Extract the [X, Y] coordinate from the center of the cell holding the provided text.  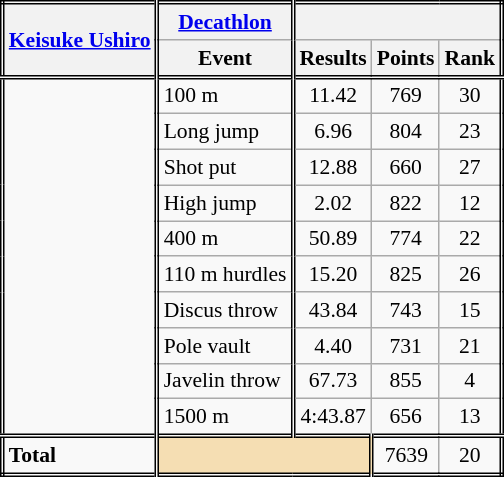
4 [470, 381]
100 m [225, 96]
Points [406, 58]
6.96 [332, 132]
4.40 [332, 346]
400 m [225, 239]
Long jump [225, 132]
769 [406, 96]
Total [80, 456]
Pole vault [225, 346]
855 [406, 381]
Shot put [225, 168]
731 [406, 346]
822 [406, 203]
Results [332, 58]
Javelin throw [225, 381]
Keisuke Ushiro [80, 40]
825 [406, 275]
21 [470, 346]
50.89 [332, 239]
12.88 [332, 168]
Decathlon [225, 22]
67.73 [332, 381]
2.02 [332, 203]
656 [406, 418]
27 [470, 168]
4:43.87 [332, 418]
804 [406, 132]
15.20 [332, 275]
High jump [225, 203]
22 [470, 239]
110 m hurdles [225, 275]
660 [406, 168]
23 [470, 132]
43.84 [332, 310]
Discus throw [225, 310]
26 [470, 275]
30 [470, 96]
Rank [470, 58]
11.42 [332, 96]
20 [470, 456]
13 [470, 418]
Event [225, 58]
1500 m [225, 418]
774 [406, 239]
743 [406, 310]
7639 [406, 456]
15 [470, 310]
12 [470, 203]
